Find where the given text appears and provide that cell's center as (X, Y) coordinate. 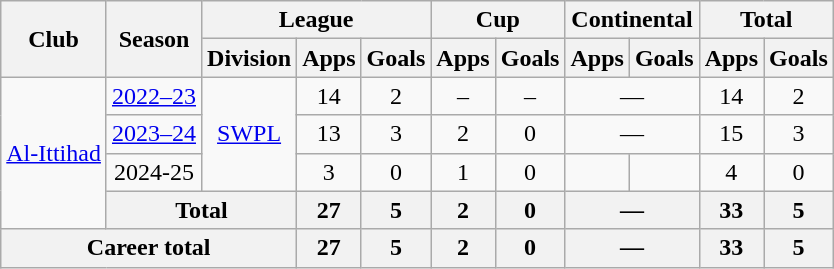
Season (154, 39)
15 (731, 134)
Continental (632, 20)
13 (329, 134)
4 (731, 172)
2023–24 (154, 134)
SWPL (250, 134)
League (316, 20)
2022–23 (154, 96)
Club (54, 39)
2024-25 (154, 172)
Al-Ittihad (54, 153)
Cup (498, 20)
1 (463, 172)
Career total (149, 248)
Division (250, 58)
